Provide the (X, Y) coordinate of the cell's center where the given text is located.  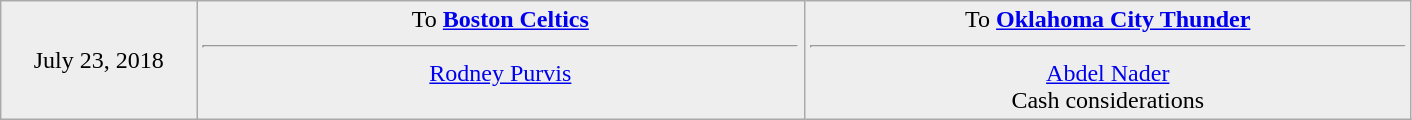
To Oklahoma City ThunderAbdel NaderCash considerations (1108, 60)
July 23, 2018 (99, 60)
To Boston CelticsRodney Purvis (500, 60)
